Find where the given text appears and provide that cell's center as (X, Y) coordinate. 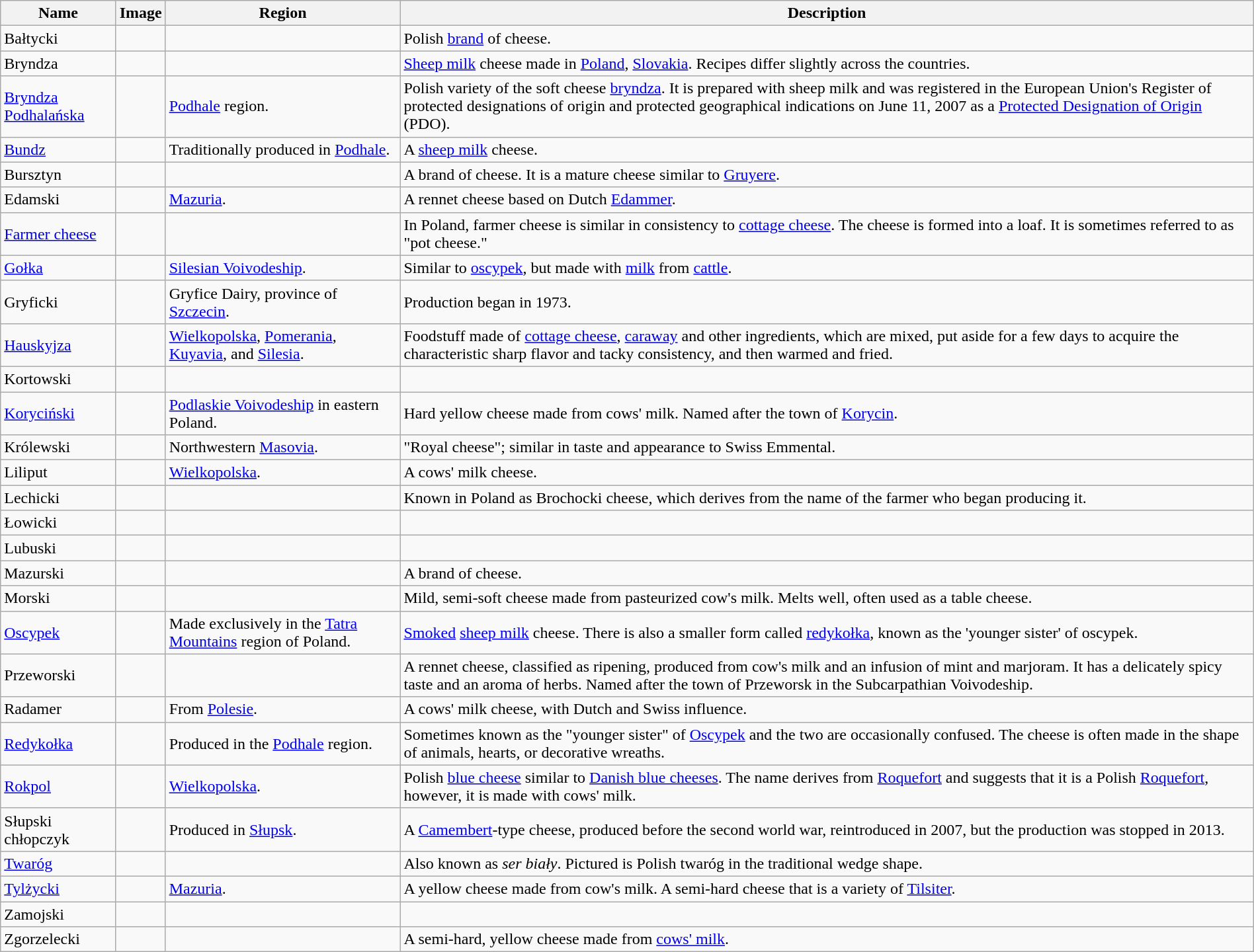
A rennet cheese based on Dutch Edammer. (827, 200)
Farmer cheese (58, 234)
Also known as ser biały. Pictured is Polish twaróg in the traditional wedge shape. (827, 863)
Hauskyjza (58, 345)
Gołka (58, 268)
Silesian Voivodeship. (283, 268)
Królewski (58, 448)
Liliput (58, 473)
Przeworski (58, 676)
Bryndza (58, 63)
Known in Poland as Brochocki cheese, which derives from the name of the farmer who began producing it. (827, 498)
Gryfice Dairy, province of Szczecin. (283, 301)
Łowicki (58, 523)
Mild, semi-soft cheese made from pasteurized cow's milk. Melts well, often used as a table cheese. (827, 598)
Zgorzelecki (58, 939)
Wielkopolska, Pomerania, Kuyavia, and Silesia. (283, 345)
Oscypek (58, 632)
Produced in Słupsk. (283, 829)
Redykołka (58, 743)
"Royal cheese"; similar in taste and appearance to Swiss Emmental. (827, 448)
Koryciński (58, 413)
A semi-hard, yellow cheese made from cows' milk. (827, 939)
Lubuski (58, 548)
A cows' milk cheese, with Dutch and Swiss influence. (827, 709)
Bundz (58, 149)
Northwestern Masovia. (283, 448)
Traditionally produced in Podhale. (283, 149)
Description (827, 13)
Produced in the Podhale region. (283, 743)
Zamojski (58, 914)
A Camembert-type cheese, produced before the second world war, reintroduced in 2007, but the production was stopped in 2013. (827, 829)
A cows' milk cheese. (827, 473)
Słupski chłopczyk (58, 829)
Bałtycki (58, 38)
Made exclusively in the Tatra Mountains region of Poland. (283, 632)
Kortowski (58, 379)
Twaróg (58, 863)
Name (58, 13)
Polish brand of cheese. (827, 38)
From Polesie. (283, 709)
Podhale region. (283, 106)
Mazurski (58, 573)
A yellow cheese made from cow's milk. A semi-hard cheese that is a variety of Tilsiter. (827, 889)
In Poland, farmer cheese is similar in consistency to cottage cheese. The cheese is formed into a loaf. It is sometimes referred to as "pot cheese." (827, 234)
Edamski (58, 200)
Bryndza Podhalańska (58, 106)
Rokpol (58, 787)
Production began in 1973. (827, 301)
Hard yellow cheese made from cows' milk. Named after the town of Korycin. (827, 413)
A sheep milk cheese. (827, 149)
Tylżycki (58, 889)
Smoked sheep milk cheese. There is also a smaller form called redykołka, known as the 'younger sister' of oscypek. (827, 632)
Bursztyn (58, 175)
Lechicki (58, 498)
Podlaskie Voivodeship in eastern Poland. (283, 413)
Region (283, 13)
Sheep milk cheese made in Poland, Slovakia. Recipes differ slightly across the countries. (827, 63)
Gryficki (58, 301)
A brand of cheese. It is a mature cheese similar to Gruyere. (827, 175)
Image (140, 13)
Similar to oscypek, but made with milk from cattle. (827, 268)
A brand of cheese. (827, 573)
Radamer (58, 709)
Morski (58, 598)
